For the text-containing cell, return its midpoint in (x, y) coordinate format. 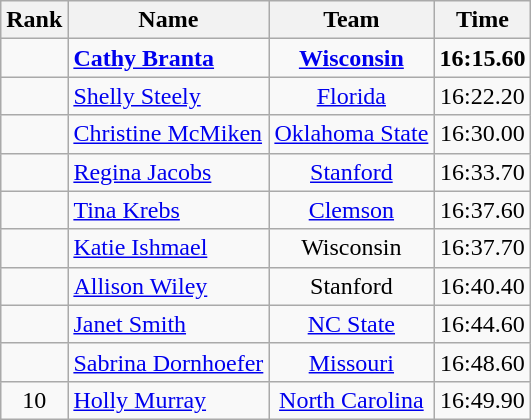
16:22.20 (482, 96)
Florida (352, 96)
Christine McMiken (168, 134)
16:40.40 (482, 286)
16:48.60 (482, 362)
Janet Smith (168, 324)
Missouri (352, 362)
16:30.00 (482, 134)
Allison Wiley (168, 286)
10 (34, 400)
Sabrina Dornhoefer (168, 362)
Cathy Branta (168, 58)
Rank (34, 20)
Tina Krebs (168, 210)
16:37.60 (482, 210)
Name (168, 20)
16:44.60 (482, 324)
Katie Ishmael (168, 248)
Clemson (352, 210)
Regina Jacobs (168, 172)
16:33.70 (482, 172)
North Carolina (352, 400)
16:37.70 (482, 248)
Oklahoma State (352, 134)
Holly Murray (168, 400)
16:49.90 (482, 400)
Shelly Steely (168, 96)
Time (482, 20)
16:15.60 (482, 58)
Team (352, 20)
NC State (352, 324)
